Return the (X, Y) coordinate for the center point of the cell that contains the specified text.  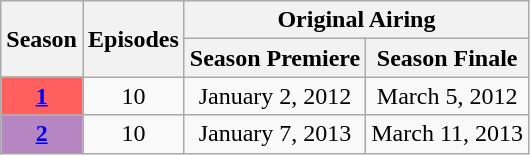
Season (42, 39)
1 (42, 96)
2 (42, 134)
January 7, 2013 (274, 134)
January 2, 2012 (274, 96)
March 11, 2013 (448, 134)
Season Premiere (274, 58)
Original Airing (356, 20)
Episodes (133, 39)
March 5, 2012 (448, 96)
Season Finale (448, 58)
